Scan for the cell matching the given text and deliver its [X, Y] coordinate at center. 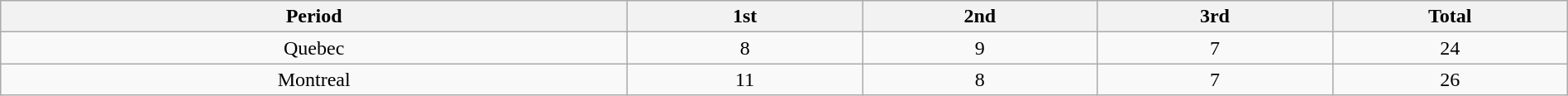
2nd [980, 17]
Total [1450, 17]
Quebec [314, 48]
Montreal [314, 79]
26 [1450, 79]
9 [980, 48]
11 [745, 79]
1st [745, 17]
3rd [1215, 17]
24 [1450, 48]
Period [314, 17]
